Output the [x, y] coordinate of the center of the cell containing the given text.  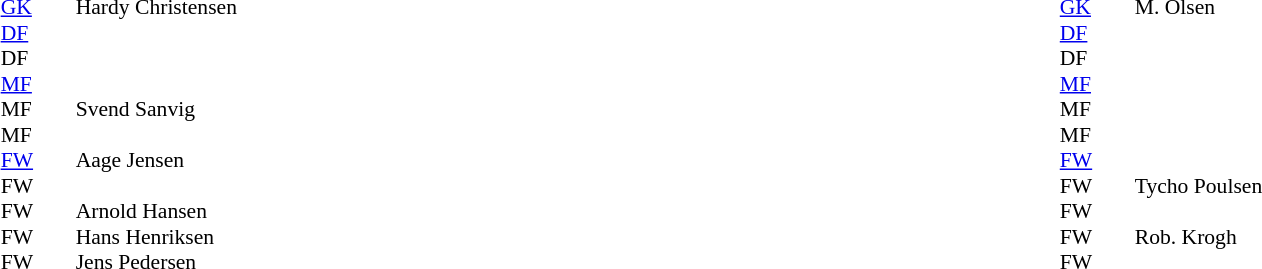
Aage Jensen [156, 161]
Svend Sanvig [156, 109]
Hans Henriksen [156, 237]
Arnold Hansen [156, 211]
Tycho Poulsen [1198, 186]
Rob. Krogh [1198, 237]
